From the cell containing the given text, extract its center point as [x, y] coordinate. 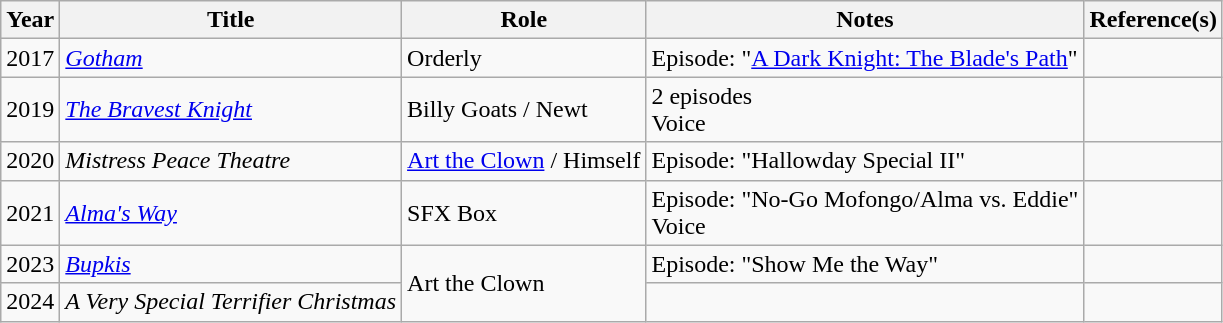
Art the Clown / Himself [524, 161]
Reference(s) [1154, 20]
Year [30, 20]
Art the Clown [524, 283]
Episode: "A Dark Knight: The Blade's Path" [865, 58]
Episode: "No-Go Mofongo/Alma vs. Eddie"Voice [865, 212]
Role [524, 20]
Alma's Way [231, 212]
2021 [30, 212]
Orderly [524, 58]
2019 [30, 110]
Notes [865, 20]
Episode: "Show Me the Way" [865, 264]
A Very Special Terrifier Christmas [231, 302]
Episode: "Hallowday Special II" [865, 161]
Title [231, 20]
Mistress Peace Theatre [231, 161]
Bupkis [231, 264]
2017 [30, 58]
2020 [30, 161]
Gotham [231, 58]
Billy Goats / Newt [524, 110]
SFX Box [524, 212]
2024 [30, 302]
The Bravest Knight [231, 110]
2 episodesVoice [865, 110]
2023 [30, 264]
